Return the [x, y] coordinate for the center point of the cell that contains the specified text.  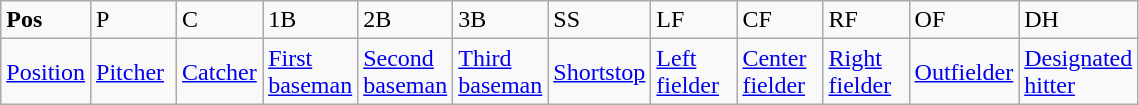
Pitcher [134, 72]
RF [866, 20]
Second baseman [406, 72]
Left fielder [694, 72]
Designated hitter [1078, 72]
Third baseman [500, 72]
C [220, 20]
Pos [46, 20]
3B [500, 20]
SS [600, 20]
Right fielder [866, 72]
DH [1078, 20]
LF [694, 20]
First baseman [310, 72]
Shortstop [600, 72]
Center fielder [780, 72]
OF [964, 20]
P [134, 20]
Catcher [220, 72]
Outfielder [964, 72]
2B [406, 20]
1B [310, 20]
Position [46, 72]
CF [780, 20]
